Return [X, Y] of the center of cell containing provided text 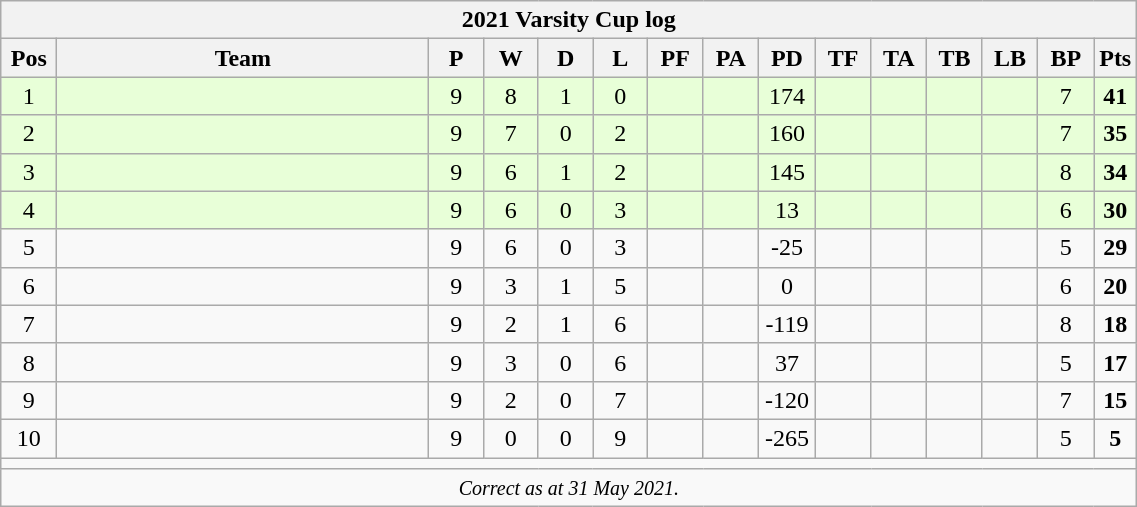
TB [955, 58]
145 [788, 172]
4 [29, 210]
D [566, 58]
29 [1116, 248]
15 [1116, 400]
34 [1116, 172]
PD [788, 58]
Correct as at 31 May 2021. [569, 488]
30 [1116, 210]
18 [1116, 324]
-25 [788, 248]
PF [676, 58]
20 [1116, 286]
35 [1116, 134]
L [620, 58]
10 [29, 438]
174 [788, 96]
BP [1066, 58]
TF [843, 58]
-120 [788, 400]
37 [788, 362]
W [510, 58]
PA [731, 58]
-119 [788, 324]
2021 Varsity Cup log [569, 20]
TA [899, 58]
41 [1116, 96]
Pos [29, 58]
Pts [1116, 58]
17 [1116, 362]
LB [1010, 58]
13 [788, 210]
Team [243, 58]
-265 [788, 438]
160 [788, 134]
P [456, 58]
